Return the [x, y] coordinate for the center point of the cell that contains the specified text.  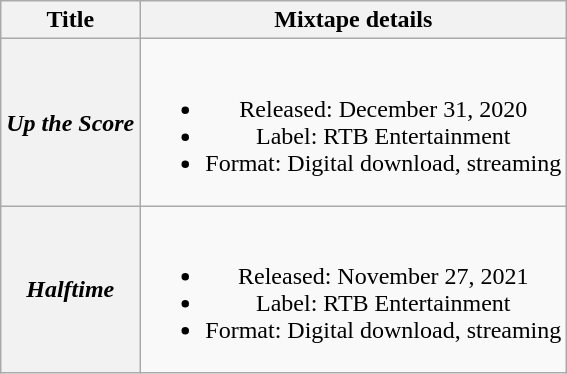
Mixtape details [354, 20]
Up the Score [70, 122]
Released: November 27, 2021Label: RTB EntertainmentFormat: Digital download, streaming [354, 290]
Halftime [70, 290]
Released: December 31, 2020Label: RTB EntertainmentFormat: Digital download, streaming [354, 122]
Title [70, 20]
